For the text-containing cell, return its midpoint in (X, Y) coordinate format. 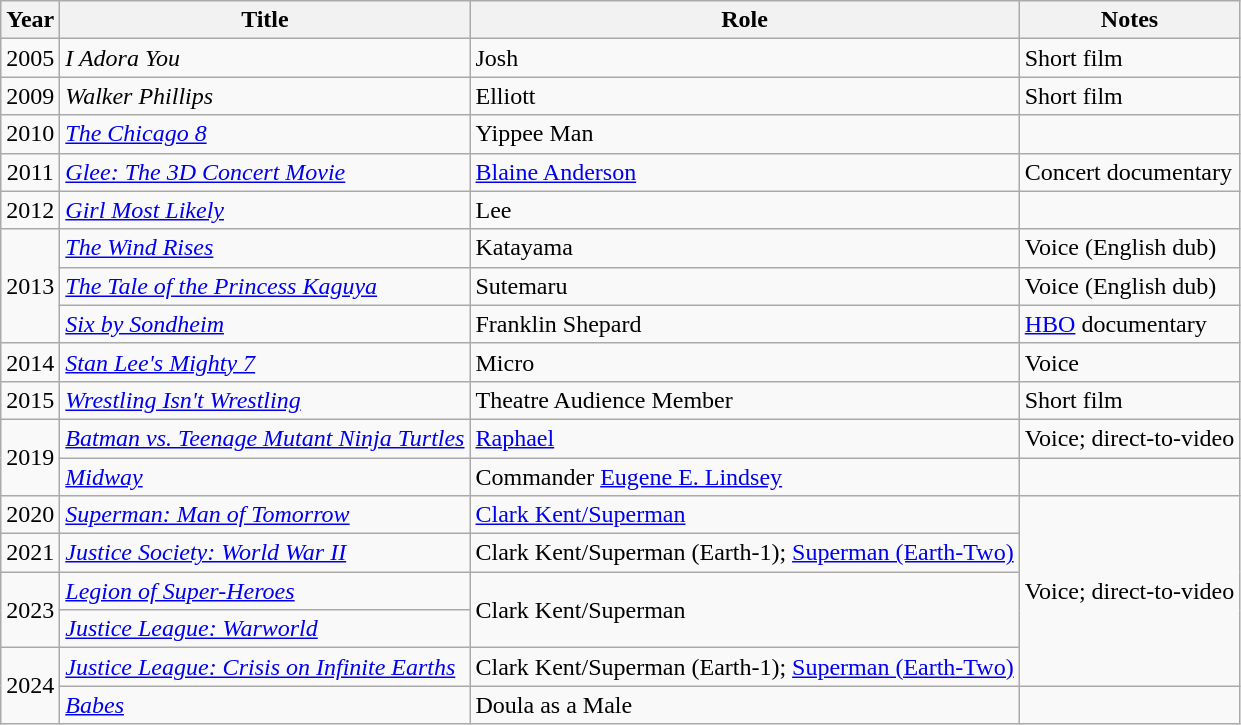
Batman vs. Teenage Mutant Ninja Turtles (265, 438)
The Tale of the Princess Kaguya (265, 286)
Midway (265, 477)
Justice League: Warworld (265, 629)
Commander Eugene E. Lindsey (744, 477)
Girl Most Likely (265, 210)
Glee: The 3D Concert Movie (265, 172)
Justice League: Crisis on Infinite Earths (265, 667)
Six by Sondheim (265, 324)
Doula as a Male (744, 705)
Year (30, 20)
2021 (30, 553)
Concert documentary (1130, 172)
2005 (30, 58)
Voice (1130, 362)
2010 (30, 134)
Franklin Shepard (744, 324)
Raphael (744, 438)
2024 (30, 686)
Title (265, 20)
The Chicago 8 (265, 134)
Wrestling Isn't Wrestling (265, 400)
Blaine Anderson (744, 172)
2009 (30, 96)
Role (744, 20)
HBO documentary (1130, 324)
2020 (30, 515)
Stan Lee's Mighty 7 (265, 362)
Walker Phillips (265, 96)
Superman: Man of Tomorrow (265, 515)
Legion of Super-Heroes (265, 591)
2013 (30, 286)
Notes (1130, 20)
2023 (30, 610)
Lee (744, 210)
2019 (30, 457)
Yippee Man (744, 134)
Micro (744, 362)
I Adora You (265, 58)
The Wind Rises (265, 248)
Theatre Audience Member (744, 400)
2012 (30, 210)
Elliott (744, 96)
Babes (265, 705)
Justice Society: World War II (265, 553)
2015 (30, 400)
2011 (30, 172)
Josh (744, 58)
2014 (30, 362)
Katayama (744, 248)
Sutemaru (744, 286)
